From the cell containing the given text, extract its center point as (x, y) coordinate. 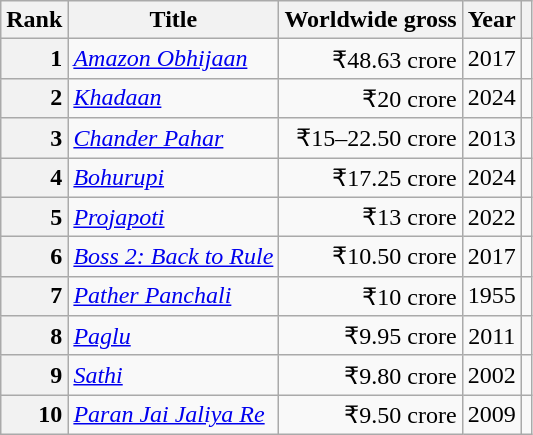
₹9.80 crore (370, 375)
2022 (492, 217)
Bohurupi (174, 178)
₹10.50 crore (370, 257)
6 (34, 257)
4 (34, 178)
₹13 crore (370, 217)
8 (34, 336)
₹9.50 crore (370, 415)
Year (492, 20)
7 (34, 296)
₹9.95 crore (370, 336)
3 (34, 138)
5 (34, 217)
₹10 crore (370, 296)
2 (34, 98)
1955 (492, 296)
₹15–22.50 crore (370, 138)
10 (34, 415)
Paran Jai Jaliya Re (174, 415)
Chander Pahar (174, 138)
9 (34, 375)
2013 (492, 138)
2002 (492, 375)
Sathi (174, 375)
₹20 crore (370, 98)
₹17.25 crore (370, 178)
Title (174, 20)
Projapoti (174, 217)
Worldwide gross (370, 20)
Rank (34, 20)
1 (34, 59)
Boss 2: Back to Rule (174, 257)
2011 (492, 336)
2009 (492, 415)
Paglu (174, 336)
Pather Panchali (174, 296)
₹48.63 crore (370, 59)
Khadaan (174, 98)
Amazon Obhijaan (174, 59)
